Find where the given text appears and provide that cell's center as (X, Y) coordinate. 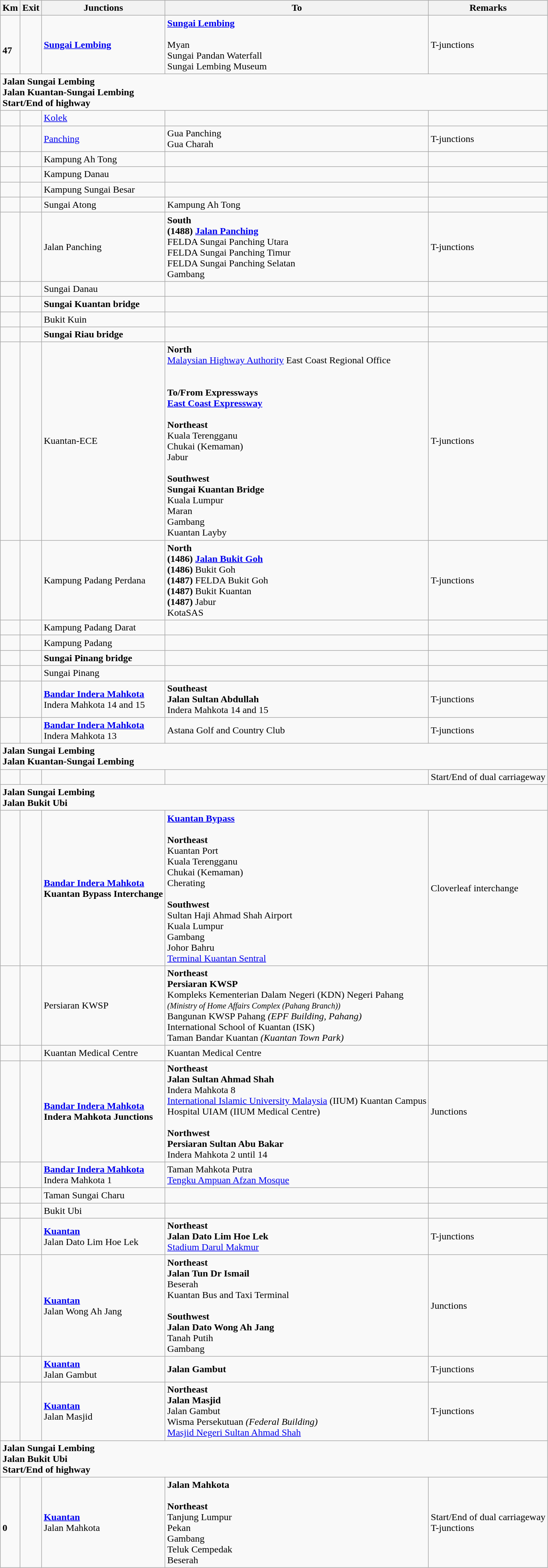
Astana Golf and Country Club (297, 731)
Start/End of dual carriagewayT-junctions (488, 1523)
Jalan Sungai LembingJalan Kuantan-Sungai Lembing (274, 756)
Gua PanchingGua Charah (297, 139)
Sungai Pinang (103, 673)
Jalan Sungai LembingJalan Bukit UbiStart/End of highway (274, 1459)
Panching (103, 139)
KuantanJalan Masjid (103, 1411)
Start/End of dual carriageway (488, 777)
NortheastJalan Tun Dr Ismail Beserah Kuantan Bus and Taxi Terminal SouthwestJalan Dato Wong Ah Jang Tanah Putih Gambang (297, 1306)
47 (10, 45)
KuantanJalan Wong Ah Jang (103, 1306)
Bukit Kuin (103, 319)
Kampung Sungai Besar (103, 189)
Bandar Indera MahkotaKuantan Bypass Interchange (103, 888)
Jalan Panching (103, 246)
Exit (31, 8)
Sungai Lembing (103, 45)
Bukit Ubi (103, 1211)
Sungai Danau (103, 289)
Sungai Atong (103, 205)
To (297, 8)
0 (10, 1523)
Taman Mahkota PutraTengku Ampuan Afzan Mosque (297, 1175)
Jalan MahkotaNortheast Tanjung Lumpur Pekan Gambang Teluk Cempedak Beserah (297, 1523)
KuantanJalan Mahkota (103, 1523)
Persiaran KWSP (103, 1005)
KuantanJalan Dato Lim Hoe Lek (103, 1237)
Sungai Riau bridge (103, 335)
Jalan Gambut (297, 1369)
Taman Sungai Charu (103, 1196)
Km (10, 8)
NortheastJalan Dato Lim Hoe LekStadium Darul Makmur (297, 1237)
Jalan Sungai LembingJalan Kuantan-Sungai LembingStart/End of highway (274, 92)
Bandar Indera MahkotaIndera Mahkota Junctions (103, 1111)
Remarks (488, 8)
Bandar Indera MahkotaIndera Mahkota 13 (103, 731)
Kuantan-ECE (103, 441)
Kampung Padang Darat (103, 628)
NortheastJalan MasjidJalan GambutWisma Persekutuan (Federal Building)Masjid Negeri Sultan Ahmad Shah (297, 1411)
Kampung Danau (103, 174)
North (1486) Jalan Bukit Goh (1486) Bukit Goh (1487) FELDA Bukit Goh (1487) Bukit Kuantan (1487) JaburKotaSAS (297, 580)
Kampung Padang Perdana (103, 580)
Sungai LembingMyanSungai Pandan Waterfall Sungai Lembing Museum (297, 45)
South (1488) Jalan PanchingFELDA Sungai Panching UtaraFELDA Sungai Panching TimurFELDA Sungai Panching Selatan Gambang (297, 246)
KuantanJalan Gambut (103, 1369)
Sungai Pinang bridge (103, 658)
Bandar Indera MahkotaIndera Mahkota 1 (103, 1175)
Kampung Padang (103, 643)
Kolek (103, 118)
Sungai Kuantan bridge (103, 304)
Jalan Sungai LembingJalan Bukit Ubi (274, 798)
Bandar Indera MahkotaIndera Mahkota 14 and 15 (103, 699)
SoutheastJalan Sultan AbdullahIndera Mahkota 14 and 15 (297, 699)
Cloverleaf interchange (488, 888)
